Search for the cell housing the specified text and yield its [x, y] center coordinate. 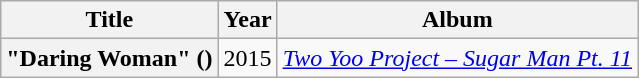
Album [457, 20]
Title [110, 20]
Two Yoo Project – Sugar Man Pt. 11 [457, 58]
Year [248, 20]
"Daring Woman" () [110, 58]
2015 [248, 58]
